Identify which cell holds the provided text, then report its (x, y) central coordinate. 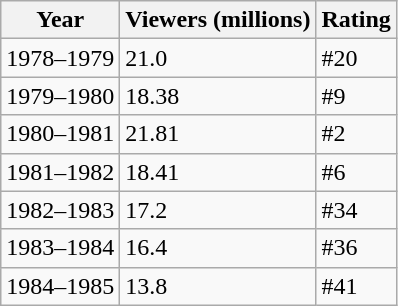
18.41 (218, 172)
Year (60, 20)
16.4 (218, 248)
17.2 (218, 210)
#2 (356, 134)
21.81 (218, 134)
1980–1981 (60, 134)
1978–1979 (60, 58)
#6 (356, 172)
1981–1982 (60, 172)
#34 (356, 210)
Rating (356, 20)
#20 (356, 58)
#9 (356, 96)
18.38 (218, 96)
21.0 (218, 58)
1983–1984 (60, 248)
Viewers (millions) (218, 20)
1979–1980 (60, 96)
#36 (356, 248)
#41 (356, 286)
1982–1983 (60, 210)
1984–1985 (60, 286)
13.8 (218, 286)
